Find where the given text appears and provide that cell's center as (X, Y) coordinate. 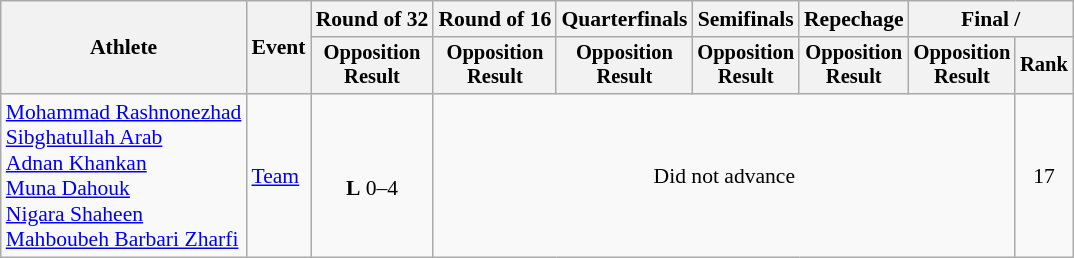
Round of 32 (372, 19)
Rank (1044, 66)
Round of 16 (494, 19)
Semifinals (746, 19)
Did not advance (724, 176)
Team (278, 176)
Repechage (854, 19)
L 0–4 (372, 176)
Quarterfinals (624, 19)
Mohammad RashnonezhadSibghatullah ArabAdnan KhankanMuna DahoukNigara ShaheenMahboubeh Barbari Zharfi (124, 176)
Final / (991, 19)
Athlete (124, 48)
17 (1044, 176)
Event (278, 48)
